For the text-containing cell, return its midpoint in [X, Y] coordinate format. 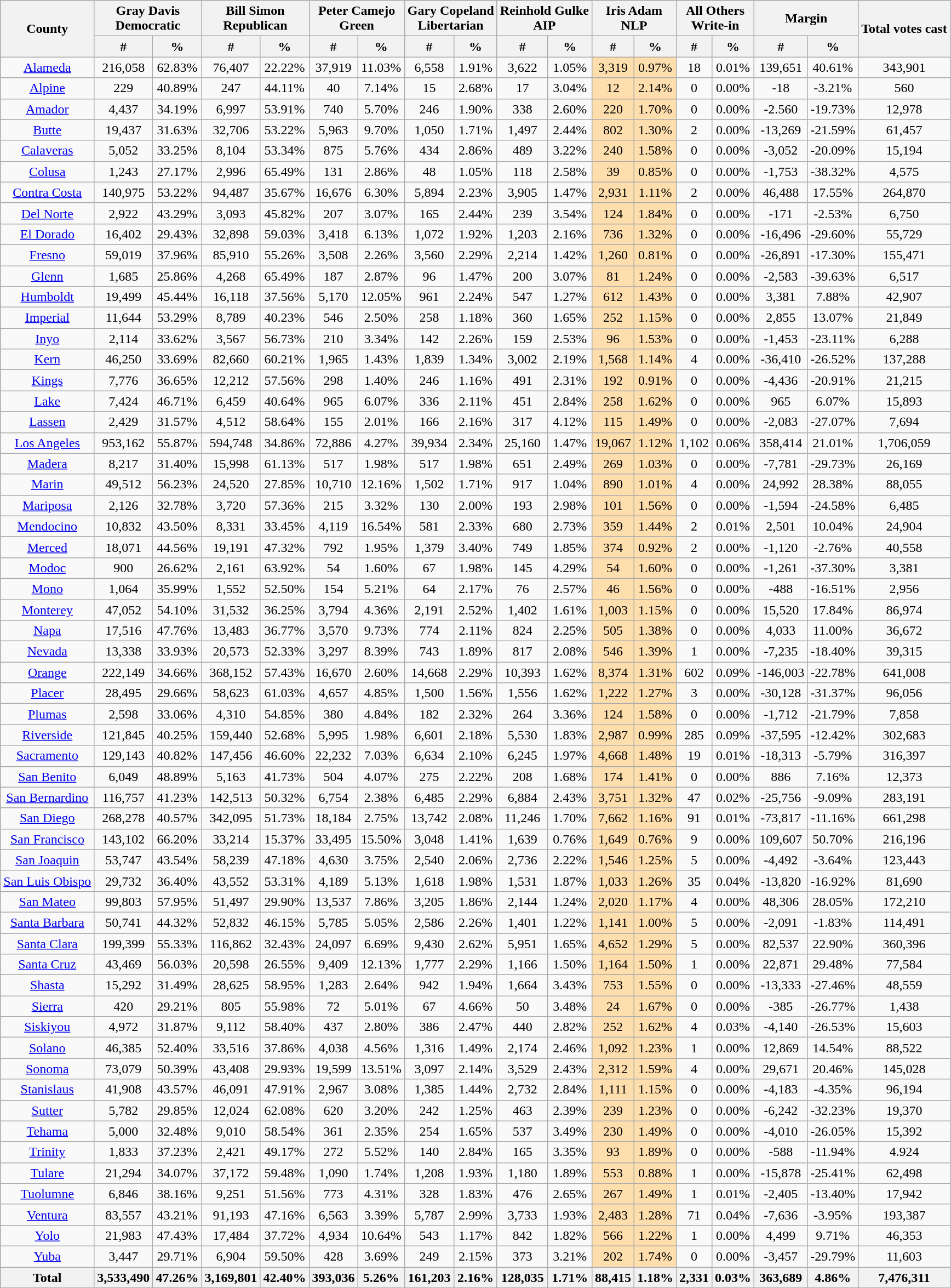
63.92% [285, 568]
3.43% [570, 985]
Colusa [47, 172]
1.26% [655, 881]
220 [612, 109]
50,741 [124, 922]
1.39% [655, 652]
53,747 [124, 860]
15,392 [904, 1131]
2,421 [231, 1152]
3.32% [381, 505]
773 [333, 1194]
19,499 [124, 297]
-7,235 [781, 652]
57.43% [285, 673]
4.36% [381, 610]
-20.91% [833, 380]
802 [612, 130]
17,942 [904, 1194]
57.56% [285, 380]
7.03% [381, 756]
6,288 [904, 339]
16,676 [333, 192]
566 [612, 1235]
41.23% [177, 797]
Amador [47, 109]
-13.40% [833, 1194]
8,789 [231, 318]
11,603 [904, 1256]
2.34% [475, 443]
Inyo [47, 339]
Madera [47, 464]
56.73% [285, 339]
Modoc [47, 568]
4.27% [381, 443]
0.97% [655, 67]
2.68% [475, 88]
Gary CopelandLibertarian [450, 19]
264 [523, 714]
2,586 [429, 922]
393,036 [333, 1278]
2.18% [475, 735]
2,312 [612, 1069]
-16.51% [833, 589]
159,440 [231, 735]
5,787 [429, 1215]
2,161 [231, 568]
1.95% [381, 547]
Nevada [47, 652]
0.99% [655, 735]
21,849 [904, 318]
-1,594 [781, 505]
-3.95% [833, 1215]
29.71% [177, 1256]
59.50% [285, 1256]
4,310 [231, 714]
118 [523, 172]
428 [333, 1256]
All OthersWrite-in [715, 19]
476 [523, 1194]
-4,183 [781, 1090]
29,671 [781, 1069]
Reinhold GulkeAIP [545, 19]
62,498 [904, 1173]
109,607 [781, 839]
43.50% [177, 526]
1.40% [381, 380]
210 [333, 339]
1,639 [523, 839]
373 [523, 1256]
2,996 [231, 172]
890 [612, 485]
612 [612, 297]
Alpine [47, 88]
3.35% [570, 1152]
2.46% [570, 1048]
283,191 [904, 797]
18 [694, 67]
463 [523, 1110]
143,102 [124, 839]
229 [124, 88]
15,998 [231, 464]
4,033 [781, 631]
36.40% [177, 881]
29,732 [124, 881]
Mendocino [47, 526]
1.03% [655, 464]
0.88% [655, 1173]
13,338 [124, 652]
81,690 [904, 881]
6,997 [231, 109]
34.19% [177, 109]
2.57% [570, 589]
Humboldt [47, 297]
368,152 [231, 673]
875 [333, 151]
-26,891 [781, 255]
602 [694, 673]
61.13% [285, 464]
182 [429, 714]
29.43% [177, 234]
736 [612, 234]
7.16% [833, 777]
3.34% [381, 339]
9.71% [833, 1235]
10.04% [833, 526]
58.95% [285, 985]
2,126 [124, 505]
31.49% [177, 985]
19 [694, 756]
5,052 [124, 151]
22,232 [333, 756]
11.00% [833, 631]
3,533,490 [124, 1278]
San Diego [47, 818]
1,379 [429, 547]
Calaveras [47, 151]
Placer [47, 693]
886 [781, 777]
32.43% [285, 943]
64 [429, 589]
361 [333, 1131]
88,522 [904, 1048]
-1,261 [781, 568]
Peter CamejoGreen [357, 19]
0.91% [655, 380]
2,736 [523, 860]
99,803 [124, 902]
88,055 [904, 485]
2,429 [124, 422]
Sierra [47, 1006]
40.82% [177, 756]
Margin [806, 19]
7,776 [124, 380]
91,193 [231, 1215]
49,512 [124, 485]
1,500 [429, 693]
13,742 [429, 818]
4,668 [612, 756]
35 [694, 881]
Marin [47, 485]
142 [429, 339]
3,508 [333, 255]
62.08% [285, 1110]
817 [523, 652]
2.50% [381, 318]
1,243 [124, 172]
-7,636 [781, 1215]
28,625 [231, 985]
749 [523, 547]
61.03% [285, 693]
19,067 [612, 443]
33,495 [333, 839]
-29.73% [833, 464]
Alameda [47, 67]
5,000 [124, 1131]
-21.79% [833, 714]
Kern [47, 360]
36,672 [904, 631]
1.48% [655, 756]
774 [429, 631]
359 [612, 526]
Lake [47, 401]
Iris AdamNLP [634, 19]
29.93% [285, 1069]
31,532 [231, 610]
Solano [47, 1048]
48.89% [177, 777]
917 [523, 485]
Butte [47, 130]
1,090 [333, 1173]
48,559 [904, 985]
43.57% [177, 1090]
12.05% [381, 297]
4,934 [333, 1235]
5,163 [231, 777]
55.87% [177, 443]
Bill SimonRepublican [255, 19]
56.03% [177, 965]
43,469 [124, 965]
215 [333, 505]
166 [429, 422]
46.71% [177, 401]
72 [333, 1006]
805 [231, 1006]
216,058 [124, 67]
249 [429, 1256]
-6,242 [781, 1110]
594,748 [231, 443]
29.66% [177, 693]
10.64% [381, 1235]
3,570 [333, 631]
2,191 [429, 610]
-11.94% [833, 1152]
-21.59% [833, 130]
County [47, 29]
62.83% [177, 67]
451 [523, 401]
15.50% [381, 839]
216,196 [904, 839]
46,091 [231, 1090]
-5.79% [833, 756]
San Benito [47, 777]
3,622 [523, 67]
2.47% [475, 1027]
505 [612, 631]
4,512 [231, 422]
2.65% [570, 1194]
-18,313 [781, 756]
7,858 [904, 714]
33.06% [177, 714]
33.69% [177, 360]
43.21% [177, 1215]
753 [612, 985]
1.11% [655, 192]
46.60% [285, 756]
Shasta [47, 985]
11.03% [381, 67]
420 [124, 1006]
743 [429, 652]
17.55% [833, 192]
96,194 [904, 1090]
60.21% [285, 360]
4.924 [904, 1152]
4,652 [612, 943]
24,097 [333, 943]
7,694 [904, 422]
Tulare [47, 1173]
Sutter [47, 1110]
2.75% [381, 818]
37.56% [285, 297]
3,205 [429, 902]
129,143 [124, 756]
1,072 [429, 234]
5,170 [333, 297]
48,306 [781, 902]
34.86% [285, 443]
3.39% [381, 1215]
207 [333, 213]
342,095 [231, 818]
2.38% [381, 797]
61,457 [904, 130]
96,056 [904, 693]
1,685 [124, 276]
Yolo [47, 1235]
5,530 [523, 735]
33.45% [285, 526]
1.94% [475, 985]
55.26% [285, 255]
-11.16% [833, 818]
58.54% [285, 1131]
3,093 [231, 213]
9,430 [429, 943]
1.12% [655, 443]
10,393 [523, 673]
86,974 [904, 610]
40.23% [285, 318]
1,222 [612, 693]
22.22% [285, 67]
-38.32% [833, 172]
1.91% [475, 67]
3.04% [570, 88]
620 [333, 1110]
28,495 [124, 693]
6.69% [381, 943]
28.38% [833, 485]
267 [612, 1194]
35.67% [285, 192]
20.46% [833, 1069]
37.86% [285, 1048]
1,552 [231, 589]
47.91% [285, 1090]
Ventura [47, 1215]
1,438 [904, 1006]
4.85% [381, 693]
Imperial [47, 318]
San Bernardino [47, 797]
33.62% [177, 339]
4,657 [333, 693]
1.82% [570, 1235]
1,166 [523, 965]
-1,120 [781, 547]
3.22% [570, 151]
5,951 [523, 943]
3,447 [124, 1256]
155 [333, 422]
Santa Barbara [47, 922]
42,907 [904, 297]
6,601 [429, 735]
7.88% [833, 297]
19,437 [124, 130]
159 [523, 339]
360,396 [904, 943]
-31.37% [833, 693]
59.03% [285, 234]
51.73% [285, 818]
42.40% [285, 1278]
9.73% [381, 631]
-2.76% [833, 547]
48 [429, 172]
200 [523, 276]
1.38% [655, 631]
3,720 [231, 505]
247 [231, 88]
12,869 [781, 1048]
32,898 [231, 234]
29.48% [833, 965]
21,215 [904, 380]
275 [429, 777]
5.76% [381, 151]
-4,436 [781, 380]
-3,457 [781, 1256]
12,978 [904, 109]
Tehama [47, 1131]
3.54% [570, 213]
-26.53% [833, 1027]
328 [429, 1194]
49.17% [285, 1152]
4.07% [381, 777]
4,268 [231, 276]
4,499 [781, 1235]
-17.30% [833, 255]
33.25% [177, 151]
116,757 [124, 797]
147,456 [231, 756]
6,558 [429, 67]
12.13% [381, 965]
20,598 [231, 965]
7,662 [612, 818]
0.06% [733, 443]
3 [694, 693]
56.23% [177, 485]
5,785 [333, 922]
1,283 [333, 985]
1,401 [523, 922]
358,414 [781, 443]
28.05% [833, 902]
1,664 [523, 985]
47.76% [177, 631]
1.30% [655, 130]
43,552 [231, 881]
1.04% [570, 485]
53.91% [285, 109]
34.07% [177, 1173]
-25.41% [833, 1173]
3,794 [333, 610]
San Joaquin [47, 860]
40 [333, 88]
44.11% [285, 88]
5.21% [381, 589]
386 [429, 1027]
Del Norte [47, 213]
145 [523, 568]
2.82% [570, 1027]
2.58% [570, 172]
-39.63% [833, 276]
2,501 [781, 526]
15,292 [124, 985]
-13,820 [781, 881]
2.62% [475, 943]
38.16% [177, 1194]
2.39% [570, 1110]
1,102 [694, 443]
302,683 [904, 735]
San Mateo [47, 902]
2.25% [570, 631]
1,316 [429, 1048]
57.95% [177, 902]
-18.40% [833, 652]
4.56% [381, 1048]
2.87% [381, 276]
-24.58% [833, 505]
13,483 [231, 631]
47.26% [177, 1278]
45.82% [285, 213]
3,751 [612, 797]
5,995 [333, 735]
1.67% [655, 1006]
553 [612, 1173]
-1,453 [781, 339]
-2,083 [781, 422]
2.98% [570, 505]
3,297 [333, 652]
114,491 [904, 922]
740 [333, 109]
8,104 [231, 151]
4,119 [333, 526]
47.32% [285, 547]
12.16% [381, 485]
6,459 [231, 401]
1,531 [523, 881]
202 [612, 1256]
9,409 [333, 965]
12,024 [231, 1110]
15.37% [285, 839]
3.48% [570, 1006]
4,630 [333, 860]
44.56% [177, 547]
47,052 [124, 610]
0.92% [655, 547]
58.64% [285, 422]
-171 [781, 213]
1.59% [655, 1069]
547 [523, 297]
1,497 [523, 130]
18,184 [333, 818]
5.01% [381, 1006]
-2,405 [781, 1194]
55,729 [904, 234]
1,385 [429, 1090]
4.29% [570, 568]
19,599 [333, 1069]
-2.53% [833, 213]
199,399 [124, 943]
115 [612, 422]
2.10% [475, 756]
123,443 [904, 860]
2.19% [570, 360]
-2,091 [781, 922]
10,710 [333, 485]
24,992 [781, 485]
33.93% [177, 652]
208 [523, 777]
Sonoma [47, 1069]
2,956 [904, 589]
26.62% [177, 568]
76,407 [231, 67]
37.96% [177, 255]
San Luis Obispo [47, 881]
-488 [781, 589]
46,353 [904, 1235]
29.90% [285, 902]
5,782 [124, 1110]
254 [429, 1131]
43,408 [231, 1069]
53.34% [285, 151]
52.40% [177, 1048]
10,832 [124, 526]
193 [523, 505]
2.17% [475, 589]
59.48% [285, 1173]
961 [429, 297]
434 [429, 151]
489 [523, 151]
24,520 [231, 485]
15 [429, 88]
680 [523, 526]
2,214 [523, 255]
16,118 [231, 297]
3,319 [612, 67]
1,618 [429, 881]
3,529 [523, 1069]
3.69% [381, 1256]
-32.23% [833, 1110]
-29.79% [833, 1256]
1,141 [612, 922]
50.70% [833, 839]
2.24% [475, 297]
Kings [47, 380]
641,008 [904, 673]
20,573 [231, 652]
36.65% [177, 380]
1.68% [570, 777]
51,497 [231, 902]
52.50% [285, 589]
53.31% [285, 881]
116,862 [231, 943]
3,169,801 [231, 1278]
3.20% [381, 1110]
22,871 [781, 965]
2,922 [124, 213]
29.21% [177, 1006]
41,908 [124, 1090]
-73,817 [781, 818]
-37.30% [833, 568]
2.99% [475, 1215]
53.29% [177, 318]
1,839 [429, 360]
1.84% [655, 213]
37.72% [285, 1235]
1.34% [475, 360]
15,520 [781, 610]
-37,595 [781, 735]
2,144 [523, 902]
16,402 [124, 234]
5.70% [381, 109]
6,049 [124, 777]
1,260 [612, 255]
55.33% [177, 943]
1,092 [612, 1048]
Plumas [47, 714]
2,483 [612, 1215]
45.44% [177, 297]
2,331 [694, 1278]
155,471 [904, 255]
6,904 [231, 1256]
Stanislaus [47, 1090]
1.01% [655, 485]
1,402 [523, 610]
50.39% [177, 1069]
Total [47, 1278]
Orange [47, 673]
3,418 [333, 234]
-1.83% [833, 922]
1,164 [612, 965]
1.00% [655, 922]
581 [429, 526]
4,189 [333, 881]
2.32% [475, 714]
72,886 [333, 443]
37,919 [333, 67]
2.52% [475, 610]
36.25% [285, 610]
13.07% [833, 318]
-15,878 [781, 1173]
1,203 [523, 234]
21,294 [124, 1173]
1,064 [124, 589]
1,706,059 [904, 443]
7.86% [381, 902]
2.31% [570, 380]
52,832 [231, 922]
32.48% [177, 1131]
26.55% [285, 965]
Contra Costa [47, 192]
40.61% [833, 67]
137,288 [904, 360]
2.53% [570, 339]
-26.77% [833, 1006]
1.61% [570, 610]
59,019 [124, 255]
1.53% [655, 339]
34.66% [177, 673]
82,660 [231, 360]
37,172 [231, 1173]
2,174 [523, 1048]
3.36% [570, 714]
82,537 [781, 943]
13.51% [381, 1069]
6.30% [381, 192]
94,487 [231, 192]
343,901 [904, 67]
46,250 [124, 360]
-18 [781, 88]
560 [904, 88]
43.29% [177, 213]
40.25% [177, 735]
Tuolumne [47, 1194]
19,370 [904, 1110]
285 [694, 735]
2.01% [381, 422]
25.86% [177, 276]
11,246 [523, 818]
187 [333, 276]
504 [333, 777]
12,212 [231, 380]
0.81% [655, 255]
139,651 [781, 67]
66.20% [177, 839]
1.42% [570, 255]
-12.42% [833, 735]
Santa Clara [47, 943]
130 [429, 505]
5.13% [381, 881]
942 [429, 985]
40.57% [177, 818]
161,203 [429, 1278]
172,210 [904, 902]
842 [523, 1235]
317 [523, 422]
192 [612, 380]
1,050 [429, 130]
4.86% [833, 1278]
-1,712 [781, 714]
1,033 [612, 881]
-30,128 [781, 693]
240 [612, 151]
-2.560 [781, 109]
-19.73% [833, 109]
269 [612, 464]
3,733 [523, 1215]
-36,410 [781, 360]
Santa Cruz [47, 965]
1.87% [570, 881]
-27.46% [833, 985]
Total votes cast [904, 29]
14,668 [429, 673]
41.73% [285, 777]
2,114 [124, 339]
58,239 [231, 860]
-3.21% [833, 88]
-16,496 [781, 234]
51.56% [285, 1194]
35.99% [177, 589]
76 [523, 589]
16,670 [333, 673]
-3.64% [833, 860]
54.85% [285, 714]
2.23% [475, 192]
-146,003 [781, 673]
1,502 [429, 485]
6,846 [124, 1194]
7.14% [381, 88]
-13,333 [781, 985]
193,387 [904, 1215]
-3,052 [781, 151]
36.77% [285, 631]
6,245 [523, 756]
-13,269 [781, 130]
2.64% [381, 985]
3.49% [570, 1131]
14.54% [833, 1048]
50 [523, 1006]
491 [523, 380]
2,732 [523, 1090]
58,623 [231, 693]
-23.11% [833, 339]
31.57% [177, 422]
-29.60% [833, 234]
4.66% [475, 1006]
52.68% [285, 735]
33,214 [231, 839]
1.90% [475, 109]
18,071 [124, 547]
5.52% [381, 1152]
268,278 [124, 818]
1.14% [655, 360]
3,560 [429, 255]
316,397 [904, 756]
15,194 [904, 151]
3,567 [231, 339]
-588 [781, 1152]
47.16% [285, 1215]
Siskiyou [47, 1027]
7,476,311 [904, 1278]
40,558 [904, 547]
142,513 [231, 797]
380 [333, 714]
154 [333, 589]
4,038 [333, 1048]
-2,583 [781, 276]
338 [523, 109]
7,424 [124, 401]
-9.09% [833, 797]
17.84% [833, 610]
374 [612, 547]
230 [612, 1131]
1,833 [124, 1152]
5,894 [429, 192]
50.32% [285, 797]
2,020 [612, 902]
1,649 [612, 839]
16.54% [381, 526]
140 [429, 1152]
336 [429, 401]
-20.09% [833, 151]
3,905 [523, 192]
9 [694, 839]
85,910 [231, 255]
101 [612, 505]
17 [523, 88]
2.15% [475, 1256]
47.18% [285, 860]
12,373 [904, 777]
81 [612, 276]
537 [523, 1131]
4.31% [381, 1194]
2,540 [429, 860]
1,568 [612, 360]
-4,140 [781, 1027]
47 [694, 797]
43.54% [177, 860]
19,191 [231, 547]
88,415 [612, 1278]
21.01% [833, 443]
3,048 [429, 839]
32,706 [231, 130]
-4,010 [781, 1131]
46.15% [285, 922]
15,603 [904, 1027]
El Dorado [47, 234]
73,079 [124, 1069]
12 [612, 88]
-4,492 [781, 860]
661,298 [904, 818]
3.75% [381, 860]
272 [333, 1152]
Monterey [47, 610]
32.78% [177, 505]
Riverside [47, 735]
-7,781 [781, 464]
9,251 [231, 1194]
39,934 [429, 443]
8.39% [381, 652]
Mariposa [47, 505]
792 [333, 547]
Napa [47, 631]
8,331 [231, 526]
2.73% [570, 526]
1,556 [523, 693]
31.40% [177, 464]
1.31% [655, 673]
29.85% [177, 1110]
47.43% [177, 1235]
3.40% [475, 547]
145,028 [904, 1069]
3,097 [429, 1069]
Lassen [47, 422]
2,598 [124, 714]
25,160 [523, 443]
4,575 [904, 172]
131 [333, 172]
91 [694, 818]
824 [523, 631]
1.28% [655, 1215]
6,754 [333, 797]
6,750 [904, 213]
1.55% [655, 985]
6.13% [381, 234]
4.12% [570, 422]
55.98% [285, 1006]
1.29% [655, 943]
Yuba [47, 1256]
71 [694, 1215]
39,315 [904, 652]
-4.35% [833, 1090]
1,003 [612, 610]
Los Angeles [47, 443]
17,516 [124, 631]
0.85% [655, 172]
1.86% [475, 902]
2,855 [781, 318]
44.32% [177, 922]
31.87% [177, 1027]
2.49% [570, 464]
17,484 [231, 1235]
5.26% [381, 1278]
1,208 [429, 1173]
15,893 [904, 401]
4,972 [124, 1027]
-25,756 [781, 797]
174 [612, 777]
9,112 [231, 1027]
1.85% [570, 547]
37.23% [177, 1152]
2.80% [381, 1027]
3.08% [381, 1090]
2,931 [612, 192]
2.06% [475, 860]
2.35% [381, 1131]
Sacramento [47, 756]
128,035 [523, 1278]
11,644 [124, 318]
57.36% [285, 505]
26,169 [904, 464]
1,111 [612, 1090]
6,634 [429, 756]
4.84% [381, 714]
1.97% [570, 756]
264,870 [904, 192]
27.85% [285, 485]
1,965 [333, 360]
1,546 [612, 860]
6,563 [333, 1215]
9,010 [231, 1131]
437 [333, 1027]
121,845 [124, 735]
2,967 [333, 1090]
3,002 [523, 360]
900 [124, 568]
27.17% [177, 172]
Merced [47, 547]
-16.92% [833, 881]
46,385 [124, 1048]
Trinity [47, 1152]
1,777 [429, 965]
360 [523, 318]
Mono [47, 589]
San Francisco [47, 839]
46,488 [781, 192]
2.00% [475, 505]
46 [612, 589]
83,557 [124, 1215]
-26.05% [833, 1131]
3.21% [570, 1256]
440 [523, 1027]
-26.52% [833, 360]
-385 [781, 1006]
953,162 [124, 443]
2,987 [612, 735]
1.92% [475, 234]
543 [429, 1235]
242 [429, 1110]
40.89% [177, 88]
-27.07% [833, 422]
8,217 [124, 464]
Fresno [47, 255]
24 [612, 1006]
93 [612, 1152]
222,149 [124, 673]
1,180 [523, 1173]
24,904 [904, 526]
13,537 [333, 902]
298 [333, 380]
-1,753 [781, 172]
77,584 [904, 965]
22.90% [833, 943]
52.33% [285, 652]
651 [523, 464]
58.40% [285, 1027]
8,374 [612, 673]
Gray DavisDemocratic [148, 19]
Glenn [47, 276]
0.02% [733, 797]
5,963 [333, 130]
39 [612, 172]
40.64% [285, 401]
9.70% [381, 130]
-22.78% [833, 673]
2.33% [475, 526]
33,516 [231, 1048]
6,517 [904, 276]
21,983 [124, 1235]
31.63% [177, 130]
54.10% [177, 610]
6,884 [523, 797]
5.05% [381, 922]
363,689 [781, 1278]
4,437 [124, 109]
140,975 [124, 192]
